Detect which cell encompasses the target text, then output its (X, Y) center coordinate. 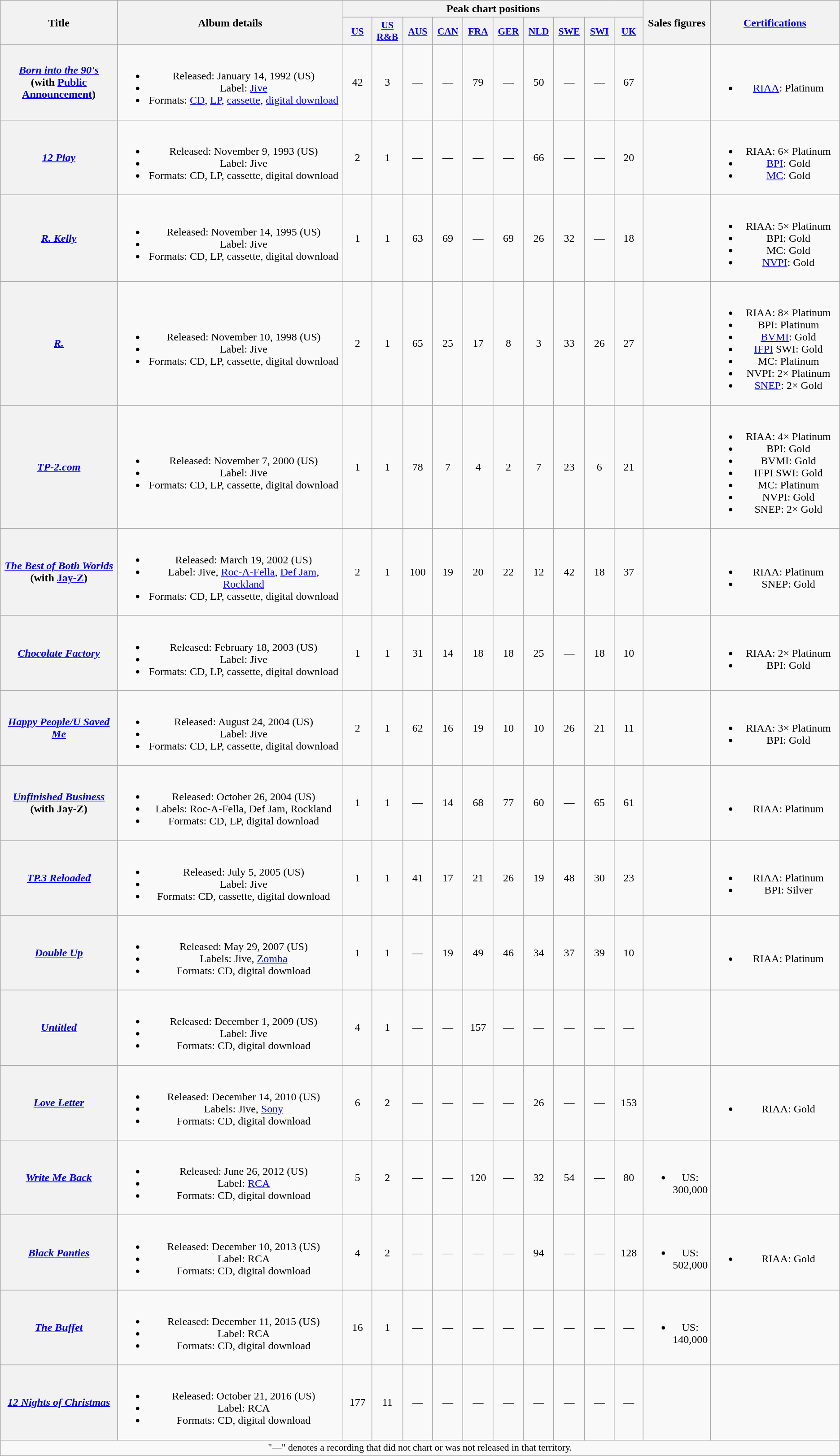
Released: December 1, 2009 (US)Label: JiveFormats: CD, digital download (230, 1028)
The Buffet (59, 1328)
22 (508, 572)
Certifications (775, 22)
60 (538, 803)
Released: December 10, 2013 (US)Label: RCAFormats: CD, digital download (230, 1252)
US (357, 31)
USR&B (387, 31)
68 (478, 803)
Released: November 7, 2000 (US)Label: JiveFormats: CD, LP, cassette, digital download (230, 466)
CAN (448, 31)
Released: July 5, 2005 (US)Label: JiveFormats: CD, cassette, digital download (230, 878)
177 (357, 1402)
80 (629, 1178)
Title (59, 22)
157 (478, 1028)
120 (478, 1178)
Write Me Back (59, 1178)
153 (629, 1103)
SWE (569, 31)
54 (569, 1178)
27 (629, 344)
RIAA: 6× PlatinumBPI: GoldMC: Gold (775, 157)
Happy People/U Saved Me (59, 728)
Released: August 24, 2004 (US)Label: JiveFormats: CD, LP, cassette, digital download (230, 728)
77 (508, 803)
39 (599, 953)
62 (417, 728)
63 (417, 238)
AUS (417, 31)
100 (417, 572)
33 (569, 344)
Released: May 29, 2007 (US)Labels: Jive, ZombaFormats: CD, digital download (230, 953)
Album details (230, 22)
31 (417, 653)
US: 300,000 (677, 1178)
Released: March 19, 2002 (US)Label: Jive, Roc-A-Fella, Def Jam, RocklandFormats: CD, LP, cassette, digital download (230, 572)
Released: November 14, 1995 (US)Label: JiveFormats: CD, LP, cassette, digital download (230, 238)
67 (629, 83)
Unfinished Business(with Jay-Z) (59, 803)
Released: November 9, 1993 (US)Label: JiveFormats: CD, LP, cassette, digital download (230, 157)
128 (629, 1252)
94 (538, 1252)
SWI (599, 31)
FRA (478, 31)
Released: February 18, 2003 (US)Label: JiveFormats: CD, LP, cassette, digital download (230, 653)
RIAA: 5× PlatinumBPI: GoldMC: GoldNVPI: Gold (775, 238)
Black Panties (59, 1252)
Born into the 90's(with Public Announcement) (59, 83)
Released: November 10, 1998 (US)Label: JiveFormats: CD, LP, cassette, digital download (230, 344)
Untitled (59, 1028)
UK (629, 31)
61 (629, 803)
RIAA: 4× PlatinumBPI: GoldBVMI: GoldIFPI SWI: GoldMC: PlatinumNVPI: GoldSNEP: 2× Gold (775, 466)
Released: December 14, 2010 (US)Labels: Jive, SonyFormats: CD, digital download (230, 1103)
78 (417, 466)
5 (357, 1178)
"—" denotes a recording that did not chart or was not released in that territory. (420, 1448)
Love Letter (59, 1103)
66 (538, 157)
RIAA: 3× PlatinumBPI: Gold (775, 728)
49 (478, 953)
R. (59, 344)
RIAA: 8× PlatinumBPI: PlatinumBVMI: GoldIFPI SWI: GoldMC: PlatinumNVPI: 2× PlatinumSNEP: 2× Gold (775, 344)
30 (599, 878)
50 (538, 83)
Double Up (59, 953)
GER (508, 31)
The Best of Both Worlds(with Jay-Z) (59, 572)
12 Nights of Christmas (59, 1402)
12 (538, 572)
48 (569, 878)
Peak chart positions (493, 9)
TP.3 Reloaded (59, 878)
RIAA: 2× PlatinumBPI: Gold (775, 653)
Sales figures (677, 22)
12 Play (59, 157)
Released: January 14, 1992 (US)Label: JiveFormats: CD, LP, cassette, digital download (230, 83)
8 (508, 344)
NLD (538, 31)
Released: June 26, 2012 (US)Label: RCAFormats: CD, digital download (230, 1178)
RIAA: PlatinumBPI: Silver (775, 878)
79 (478, 83)
Released: October 21, 2016 (US)Label: RCAFormats: CD, digital download (230, 1402)
R. Kelly (59, 238)
US: 140,000 (677, 1328)
TP-2.com (59, 466)
34 (538, 953)
41 (417, 878)
Chocolate Factory (59, 653)
Released: October 26, 2004 (US)Labels: Roc-A-Fella, Def Jam, RocklandFormats: CD, LP, digital download (230, 803)
Released: December 11, 2015 (US)Label: RCAFormats: CD, digital download (230, 1328)
RIAA: PlatinumSNEP: Gold (775, 572)
46 (508, 953)
US: 502,000 (677, 1252)
